Return the [X, Y] coordinate for the center point of the cell that contains the specified text.  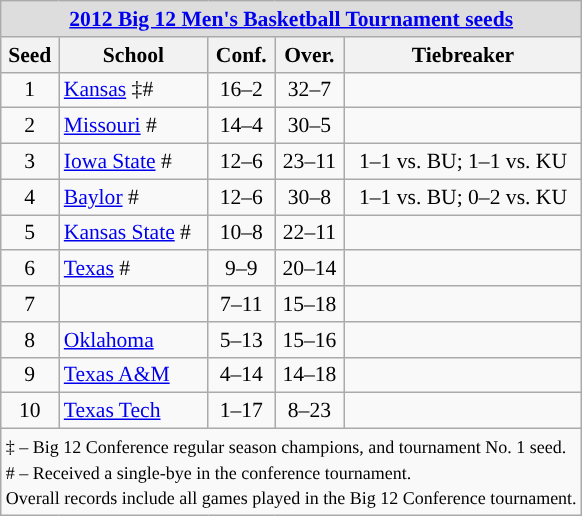
32–7 [310, 90]
Conf. [241, 55]
22–11 [310, 233]
10 [30, 411]
9–9 [241, 269]
3 [30, 162]
7 [30, 304]
30–5 [310, 126]
Texas A&M [134, 375]
16–2 [241, 90]
5–13 [241, 340]
23–11 [310, 162]
Texas Tech [134, 411]
5 [30, 233]
Tiebreaker [462, 55]
Missouri # [134, 126]
Seed [30, 55]
30–8 [310, 197]
15–16 [310, 340]
15–18 [310, 304]
20–14 [310, 269]
6 [30, 269]
7–11 [241, 304]
4–14 [241, 375]
1 [30, 90]
1–1 vs. BU; 0–2 vs. KU [462, 197]
10–8 [241, 233]
Baylor # [134, 197]
Oklahoma [134, 340]
14–18 [310, 375]
Iowa State # [134, 162]
Kansas State # [134, 233]
9 [30, 375]
1–1 vs. BU; 1–1 vs. KU [462, 162]
Over. [310, 55]
8–23 [310, 411]
School [134, 55]
14–4 [241, 126]
Texas # [134, 269]
4 [30, 197]
2012 Big 12 Men's Basketball Tournament seeds [292, 19]
Kansas ‡# [134, 90]
8 [30, 340]
1–17 [241, 411]
2 [30, 126]
